Search for the cell housing the specified text and yield its (x, y) center coordinate. 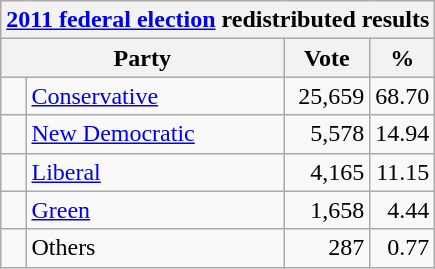
1,658 (327, 210)
2011 federal election redistributed results (218, 20)
Green (155, 210)
Liberal (155, 172)
Others (155, 248)
68.70 (402, 96)
14.94 (402, 134)
Conservative (155, 96)
4,165 (327, 172)
Party (142, 58)
4.44 (402, 210)
0.77 (402, 248)
5,578 (327, 134)
11.15 (402, 172)
New Democratic (155, 134)
% (402, 58)
287 (327, 248)
25,659 (327, 96)
Vote (327, 58)
